Capture the cell that displays the provided text and extract its [x, y] central coordinate. 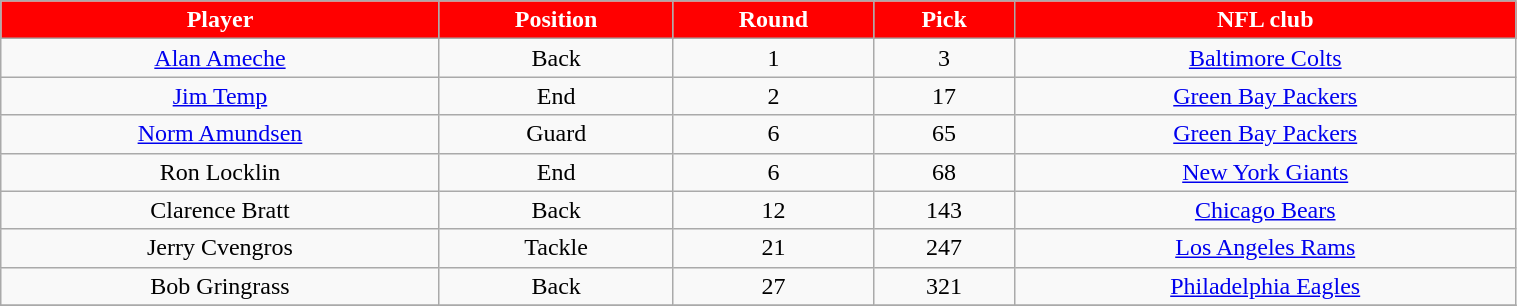
143 [944, 210]
27 [774, 286]
12 [774, 210]
Los Angeles Rams [1265, 248]
321 [944, 286]
17 [944, 96]
Pick [944, 20]
Player [220, 20]
New York Giants [1265, 172]
NFL club [1265, 20]
1 [774, 58]
Bob Gringrass [220, 286]
Position [556, 20]
Clarence Bratt [220, 210]
Guard [556, 134]
Norm Amundsen [220, 134]
21 [774, 248]
Philadelphia Eagles [1265, 286]
Chicago Bears [1265, 210]
Ron Locklin [220, 172]
Jim Temp [220, 96]
Round [774, 20]
Jerry Cvengros [220, 248]
65 [944, 134]
Baltimore Colts [1265, 58]
2 [774, 96]
Tackle [556, 248]
247 [944, 248]
68 [944, 172]
3 [944, 58]
Alan Ameche [220, 58]
